Return [X, Y] of the center of cell containing provided text 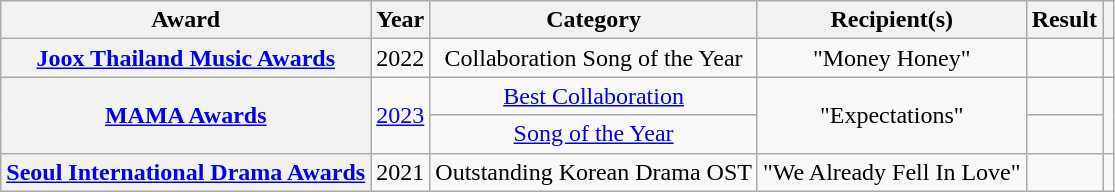
"Money Honey" [892, 58]
2023 [400, 115]
Collaboration Song of the Year [594, 58]
Seoul International Drama Awards [186, 172]
Result [1064, 20]
2022 [400, 58]
Award [186, 20]
Outstanding Korean Drama OST [594, 172]
Best Collaboration [594, 96]
2021 [400, 172]
Song of the Year [594, 134]
"We Already Fell In Love" [892, 172]
Category [594, 20]
Recipient(s) [892, 20]
"Expectations" [892, 115]
MAMA Awards [186, 115]
Year [400, 20]
Joox Thailand Music Awards [186, 58]
